Pinpoint the cell where the given text exists, returning its (x, y) midpoint coordinate. 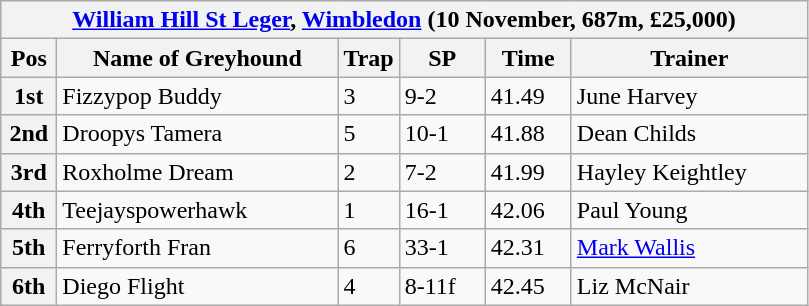
3rd (29, 172)
41.99 (528, 172)
10-1 (442, 134)
16-1 (442, 210)
Hayley Keightley (689, 172)
Time (528, 58)
William Hill St Leger, Wimbledon (10 November, 687m, £25,000) (404, 20)
Ferryforth Fran (198, 248)
1st (29, 96)
Liz McNair (689, 286)
Droopys Tamera (198, 134)
Fizzypop Buddy (198, 96)
5th (29, 248)
42.31 (528, 248)
3 (368, 96)
6 (368, 248)
2nd (29, 134)
Paul Young (689, 210)
Teejayspowerhawk (198, 210)
SP (442, 58)
41.88 (528, 134)
41.49 (528, 96)
June Harvey (689, 96)
Pos (29, 58)
7-2 (442, 172)
Trap (368, 58)
1 (368, 210)
4 (368, 286)
Name of Greyhound (198, 58)
42.45 (528, 286)
8-11f (442, 286)
4th (29, 210)
Roxholme Dream (198, 172)
Trainer (689, 58)
Dean Childs (689, 134)
5 (368, 134)
33-1 (442, 248)
6th (29, 286)
Mark Wallis (689, 248)
2 (368, 172)
42.06 (528, 210)
9-2 (442, 96)
Diego Flight (198, 286)
